For the text-containing cell, return its midpoint in (X, Y) coordinate format. 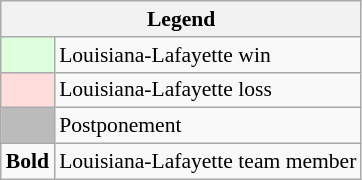
Louisiana-Lafayette win (208, 55)
Louisiana-Lafayette loss (208, 90)
Postponement (208, 126)
Legend (182, 19)
Louisiana-Lafayette team member (208, 162)
Bold (28, 162)
